Identify which cell holds the provided text, then report its [x, y] central coordinate. 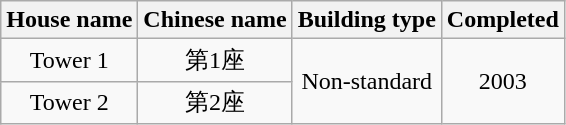
第1座 [215, 60]
Tower 2 [70, 102]
Completed [502, 20]
2003 [502, 82]
第2座 [215, 102]
Tower 1 [70, 60]
Non-standard [366, 82]
Building type [366, 20]
Chinese name [215, 20]
House name [70, 20]
